Capture the cell that displays the provided text and extract its [X, Y] central coordinate. 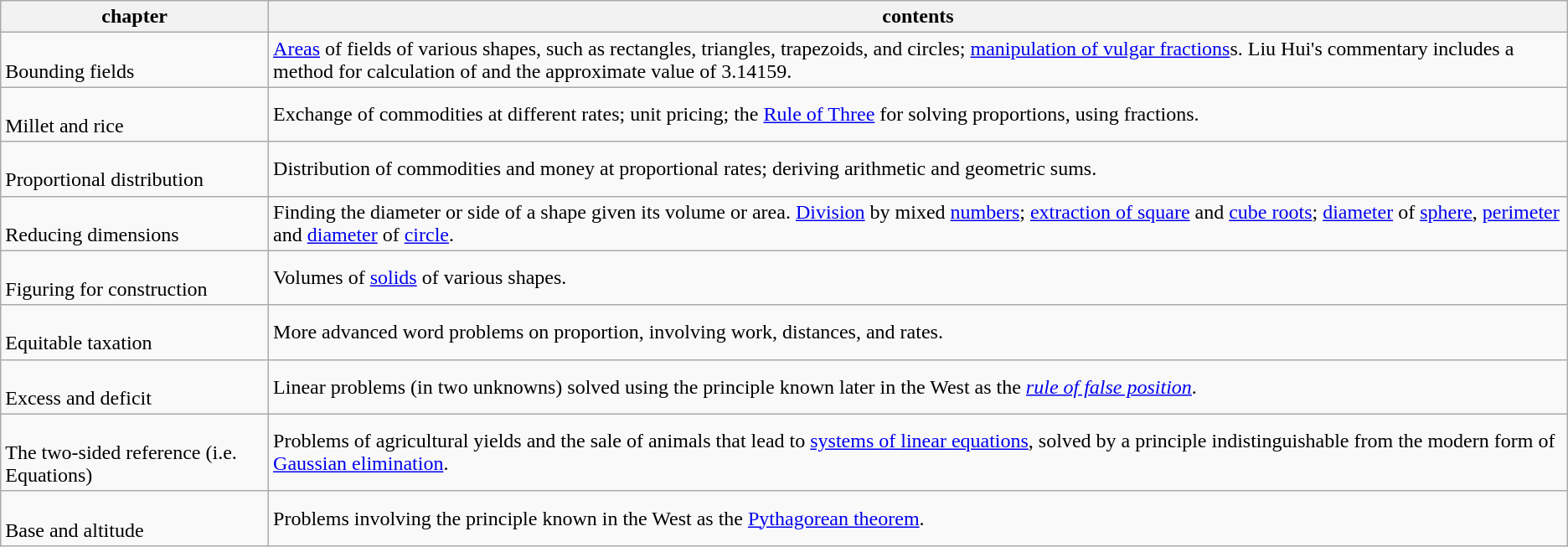
Exchange of commodities at different rates; unit pricing; the Rule of Three for solving proportions, using fractions. [918, 114]
contents [918, 17]
Excess and deficit [135, 387]
Base and altitude [135, 518]
The two-sided reference (i.e. Equations) [135, 452]
Proportional distribution [135, 169]
Linear problems (in two unknowns) solved using the principle known later in the West as the rule of false position. [918, 387]
Reducing dimensions [135, 223]
More advanced word problems on proportion, involving work, distances, and rates. [918, 332]
Volumes of solids of various shapes. [918, 278]
Figuring for construction [135, 278]
Bounding fields [135, 60]
Distribution of commodities and money at proportional rates; deriving arithmetic and geometric sums. [918, 169]
chapter [135, 17]
Millet and rice [135, 114]
Equitable taxation [135, 332]
Problems involving the principle known in the West as the Pythagorean theorem. [918, 518]
